Output the [x, y] coordinate of the center of the cell containing the given text.  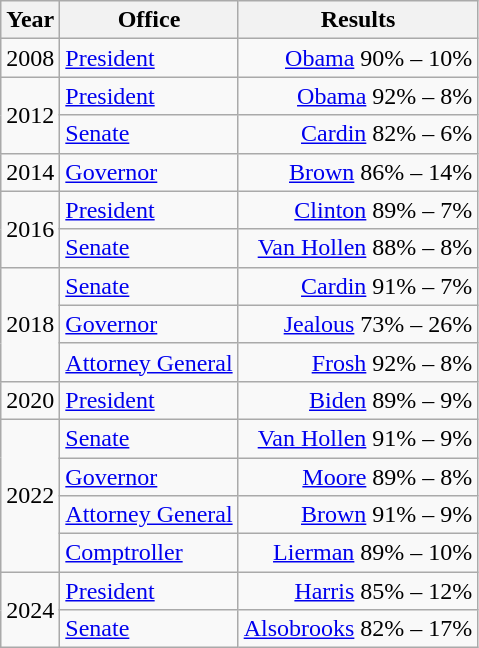
2014 [30, 172]
Obama 92% – 8% [358, 96]
2016 [30, 229]
2024 [30, 610]
Cardin 82% – 6% [358, 134]
2020 [30, 400]
2008 [30, 58]
Moore 89% – 8% [358, 477]
Office [149, 20]
Results [358, 20]
2022 [30, 495]
Jealous 73% – 26% [358, 324]
Frosh 92% – 8% [358, 362]
Obama 90% – 10% [358, 58]
Brown 91% – 9% [358, 515]
Lierman 89% – 10% [358, 553]
Cardin 91% – 7% [358, 286]
2012 [30, 115]
Van Hollen 91% – 9% [358, 438]
Harris 85% – 12% [358, 591]
Van Hollen 88% – 8% [358, 248]
Brown 86% – 14% [358, 172]
Comptroller [149, 553]
Clinton 89% – 7% [358, 210]
Year [30, 20]
2018 [30, 324]
Alsobrooks 82% – 17% [358, 629]
Biden 89% – 9% [358, 400]
